Scan for the cell matching the given text and deliver its [x, y] coordinate at center. 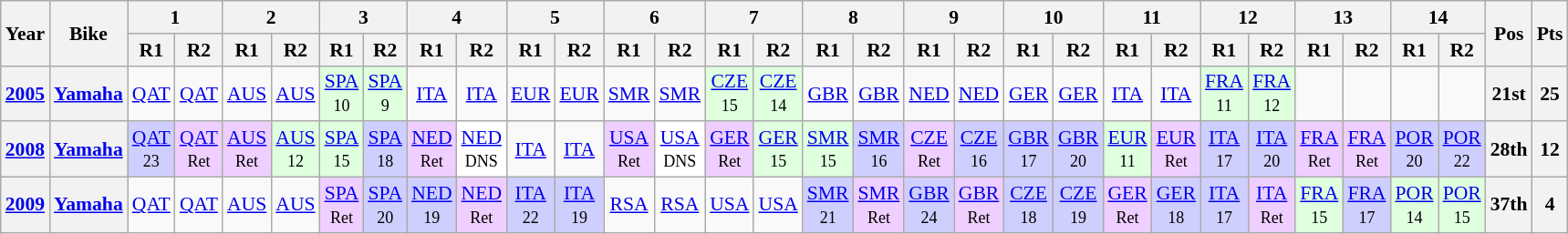
FRA12 [1272, 93]
Pts [1551, 33]
2008 [26, 149]
SMR16 [879, 149]
AUS12 [296, 149]
2 [272, 17]
POR15 [1462, 206]
SMRRet [879, 206]
5 [555, 17]
2005 [26, 93]
SPA18 [385, 149]
3 [363, 17]
USARet [629, 149]
Bike [88, 33]
ITA20 [1272, 149]
Year [26, 33]
AUSRet [246, 149]
QATRet [199, 149]
NED19 [431, 206]
9 [954, 17]
USADNS [680, 149]
14 [1438, 17]
21st [1509, 93]
7 [753, 17]
GBR17 [1029, 149]
ITA22 [531, 206]
25 [1551, 93]
FRA17 [1366, 206]
SMR15 [828, 149]
GBRRet [980, 206]
SMR21 [828, 206]
GBR24 [929, 206]
CZE14 [777, 93]
POR20 [1414, 149]
CZE19 [1078, 206]
ITA19 [578, 206]
FRA11 [1224, 93]
6 [655, 17]
NEDDNS [482, 149]
SPA20 [385, 206]
ITARet [1272, 206]
EURRet [1177, 149]
FRA15 [1319, 206]
CZE16 [980, 149]
CZERet [929, 149]
Pos [1509, 33]
GBR20 [1078, 149]
POR14 [1414, 206]
CZE15 [730, 93]
EUR11 [1127, 149]
POR22 [1462, 149]
13 [1343, 17]
37th [1509, 206]
10 [1053, 17]
SPA15 [342, 149]
CZE18 [1029, 206]
11 [1151, 17]
GER18 [1177, 206]
GER15 [777, 149]
28th [1509, 149]
8 [854, 17]
SPA9 [385, 93]
1 [175, 17]
SPA10 [342, 93]
QAT23 [151, 149]
SPARet [342, 206]
2009 [26, 206]
